Capture the cell that displays the provided text and extract its (x, y) central coordinate. 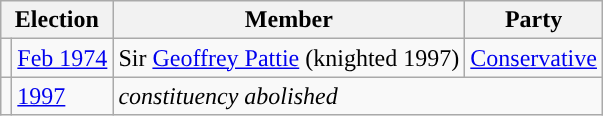
Election (57, 20)
Sir Geoffrey Pattie (knighted 1997) (289, 58)
Party (534, 20)
Conservative (534, 58)
Feb 1974 (62, 58)
Member (289, 20)
1997 (62, 96)
constituency abolished (358, 96)
